Capture the cell that displays the provided text and extract its [x, y] central coordinate. 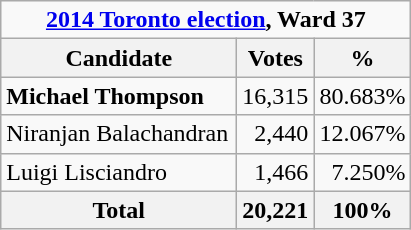
Niranjan Balachandran [119, 134]
Votes [276, 58]
1,466 [276, 172]
2014 Toronto election, Ward 37 [206, 20]
Michael Thompson [119, 96]
100% [362, 210]
12.067% [362, 134]
Total [119, 210]
80.683% [362, 96]
2,440 [276, 134]
Luigi Lisciandro [119, 172]
7.250% [362, 172]
16,315 [276, 96]
20,221 [276, 210]
Candidate [119, 58]
% [362, 58]
